Identify which cell holds the provided text, then report its (x, y) central coordinate. 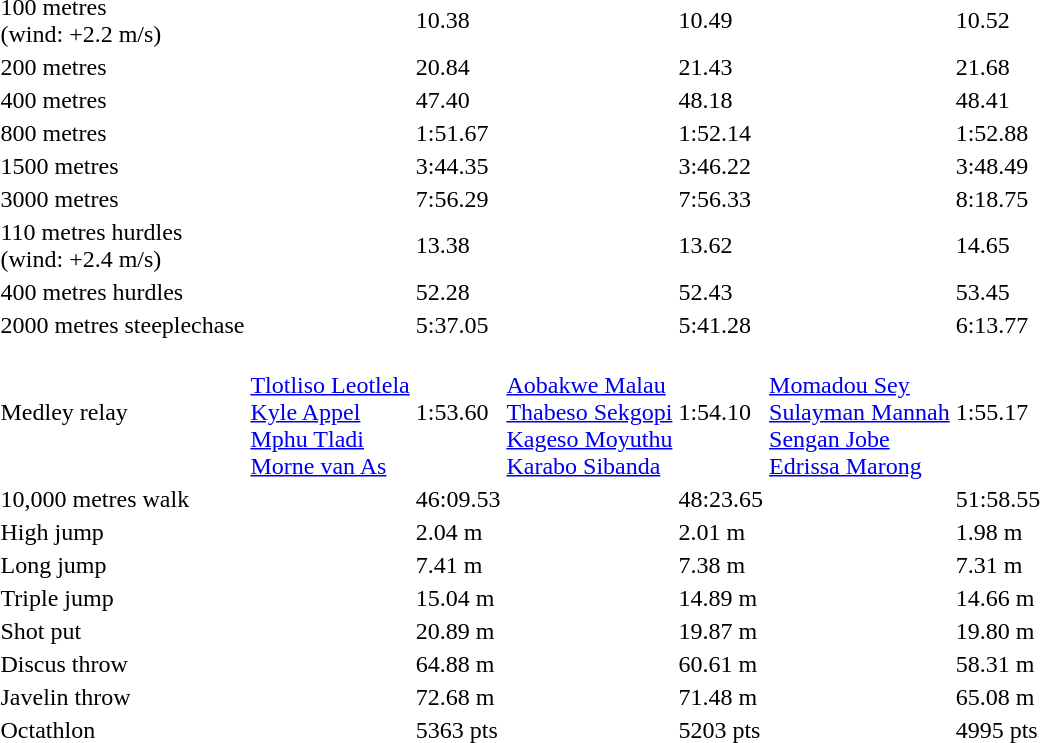
7:56.29 (458, 199)
52.43 (721, 292)
48:23.65 (721, 499)
71.48 m (721, 697)
7.41 m (458, 565)
Tlotliso LeotlelaKyle AppelMphu TladiMorne van As (330, 412)
20.89 m (458, 631)
5:37.05 (458, 325)
5:41.28 (721, 325)
64.88 m (458, 664)
21.43 (721, 67)
2.01 m (721, 532)
3:44.35 (458, 166)
3:46.22 (721, 166)
7:56.33 (721, 199)
1:52.14 (721, 133)
46:09.53 (458, 499)
72.68 m (458, 697)
14.89 m (721, 598)
13.38 (458, 246)
Aobakwe MalauThabeso SekgopiKageso MoyuthuKarabo Sibanda (590, 412)
52.28 (458, 292)
20.84 (458, 67)
7.38 m (721, 565)
60.61 m (721, 664)
47.40 (458, 100)
1:54.10 (721, 412)
13.62 (721, 246)
Momadou SeySulayman MannahSengan JobeEdrissa Marong (860, 412)
48.18 (721, 100)
2.04 m (458, 532)
15.04 m (458, 598)
1:53.60 (458, 412)
1:51.67 (458, 133)
19.87 m (721, 631)
